Detect which cell encompasses the target text, then output its (X, Y) center coordinate. 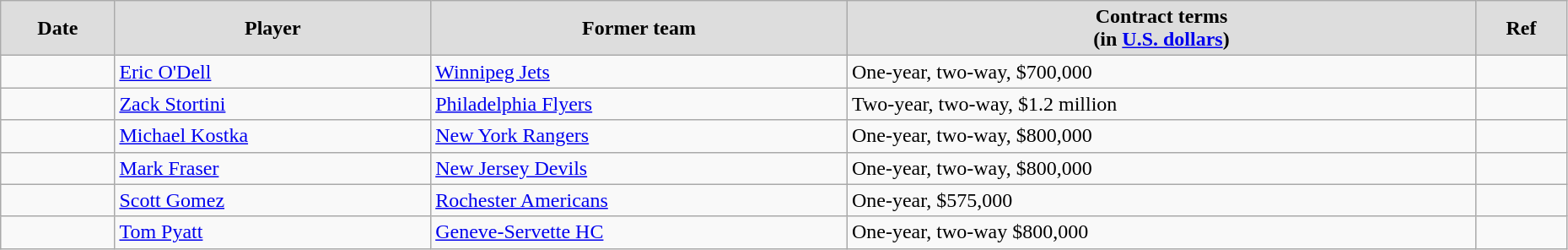
Eric O'Dell (273, 72)
Zack Stortini (273, 104)
Mark Fraser (273, 168)
Winnipeg Jets (639, 72)
New York Rangers (639, 136)
One-year, $575,000 (1161, 200)
One-year, two-way $800,000 (1161, 232)
Tom Pyatt (273, 232)
Ref (1522, 29)
Former team (639, 29)
Player (273, 29)
Michael Kostka (273, 136)
New Jersey Devils (639, 168)
One-year, two-way, $700,000 (1161, 72)
Rochester Americans (639, 200)
Two-year, two-way, $1.2 million (1161, 104)
Date (57, 29)
Scott Gomez (273, 200)
Contract terms(in U.S. dollars) (1161, 29)
Geneve-Servette HC (639, 232)
Philadelphia Flyers (639, 104)
